Scan for the cell matching the given text and deliver its (X, Y) coordinate at center. 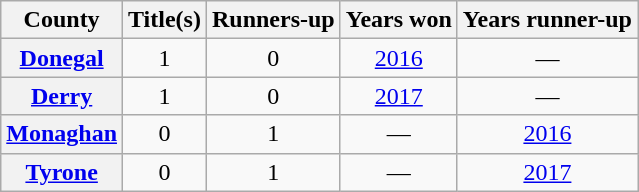
Derry (62, 96)
Years won (398, 20)
County (62, 20)
Monaghan (62, 134)
Tyrone (62, 172)
Runners-up (273, 20)
Years runner-up (547, 20)
Title(s) (165, 20)
Donegal (62, 58)
